Provide the [x, y] coordinate of the cell's center where the given text is located.  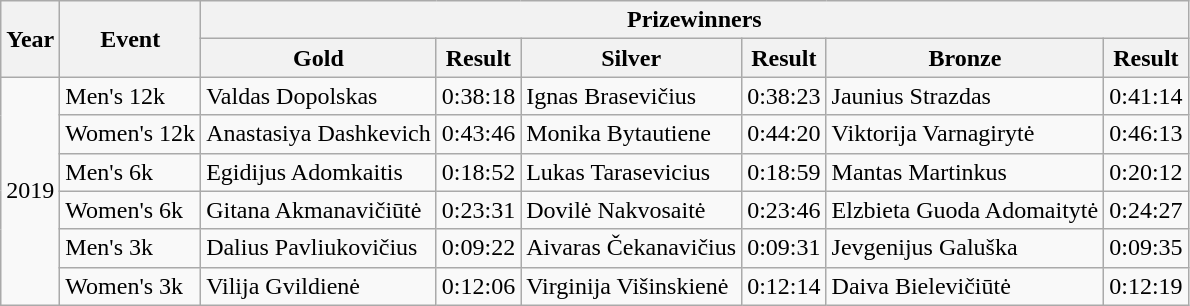
Prizewinners [695, 20]
Viktorija Varnagirytė [965, 134]
Aivaras Čekanavičius [632, 248]
Egidijus Adomkaitis [319, 172]
0:18:52 [478, 172]
0:09:35 [1146, 248]
Women's 3k [130, 286]
Year [30, 39]
Men's 6k [130, 172]
Gold [319, 58]
0:38:23 [784, 96]
Elzbieta Guoda Adomaitytė [965, 210]
0:12:19 [1146, 286]
0:09:31 [784, 248]
Men's 3k [130, 248]
Event [130, 39]
Valdas Dopolskas [319, 96]
0:44:20 [784, 134]
Monika Bytautiene [632, 134]
Jevgenijus Galuška [965, 248]
Dovilė Nakvosaitė [632, 210]
Women's 6k [130, 210]
0:24:27 [1146, 210]
Ignas Brasevičius [632, 96]
Men's 12k [130, 96]
0:20:12 [1146, 172]
2019 [30, 191]
0:46:13 [1146, 134]
Dalius Pavliukovičius [319, 248]
Lukas Tarasevicius [632, 172]
Jaunius Strazdas [965, 96]
0:23:46 [784, 210]
0:41:14 [1146, 96]
Women's 12k [130, 134]
Anastasiya Dashkevich [319, 134]
0:12:06 [478, 286]
0:12:14 [784, 286]
Virginija Višinskienė [632, 286]
Daiva Bielevičiūtė [965, 286]
Gitana Akmanavičiūtė [319, 210]
0:38:18 [478, 96]
Bronze [965, 58]
0:09:22 [478, 248]
0:43:46 [478, 134]
0:18:59 [784, 172]
0:23:31 [478, 210]
Silver [632, 58]
Mantas Martinkus [965, 172]
Vilija Gvildienė [319, 286]
